Detect which cell encompasses the target text, then output its [X, Y] center coordinate. 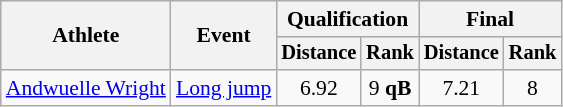
9 qB [390, 88]
6.92 [318, 88]
7.21 [462, 88]
Event [224, 36]
Long jump [224, 88]
Andwuelle Wright [86, 88]
Qualification [347, 19]
8 [533, 88]
Final [490, 19]
Athlete [86, 36]
